Pinpoint the cell where the given text exists, returning its (x, y) midpoint coordinate. 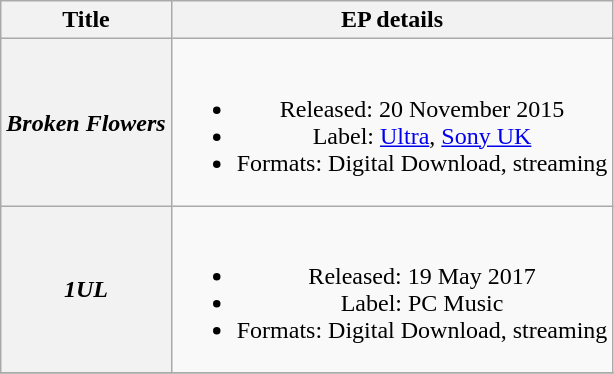
Broken Flowers (86, 122)
Released: 20 November 2015Label: Ultra, Sony UKFormats: Digital Download, streaming (392, 122)
Released: 19 May 2017Label: PC MusicFormats: Digital Download, streaming (392, 290)
1UL (86, 290)
Title (86, 20)
EP details (392, 20)
